Scan for the cell matching the given text and deliver its (x, y) coordinate at center. 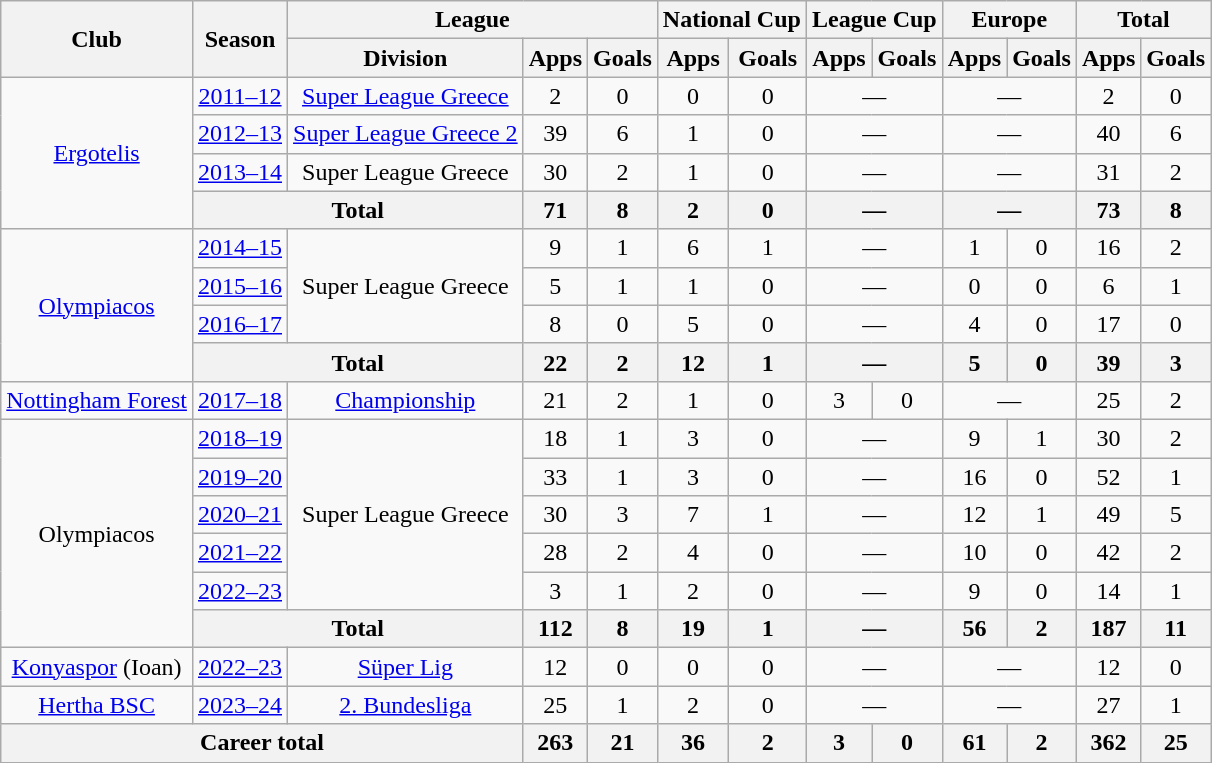
2017–18 (240, 400)
17 (1108, 324)
Konyaspor (Ioan) (97, 667)
Club (97, 39)
Europe (1009, 20)
2019–20 (240, 477)
42 (1108, 553)
73 (1108, 210)
28 (555, 553)
40 (1108, 134)
11 (1176, 629)
Career total (262, 743)
31 (1108, 172)
2013–14 (240, 172)
27 (1108, 705)
Division (406, 58)
61 (974, 743)
187 (1108, 629)
18 (555, 438)
71 (555, 210)
2014–15 (240, 248)
2021–22 (240, 553)
National Cup (732, 20)
2015–16 (240, 286)
2023–24 (240, 705)
League (473, 20)
2012–13 (240, 134)
36 (693, 743)
49 (1108, 515)
263 (555, 743)
33 (555, 477)
Season (240, 39)
Super League Greece 2 (406, 134)
56 (974, 629)
2. Bundesliga (406, 705)
Nottingham Forest (97, 400)
League Cup (874, 20)
2018–19 (240, 438)
362 (1108, 743)
112 (555, 629)
Championship (406, 400)
2011–12 (240, 96)
2020–21 (240, 515)
2016–17 (240, 324)
10 (974, 553)
14 (1108, 591)
52 (1108, 477)
22 (555, 362)
19 (693, 629)
Hertha BSC (97, 705)
Süper Lig (406, 667)
7 (693, 515)
Ergotelis (97, 153)
